Output the [X, Y] coordinate of the center of the cell containing the given text.  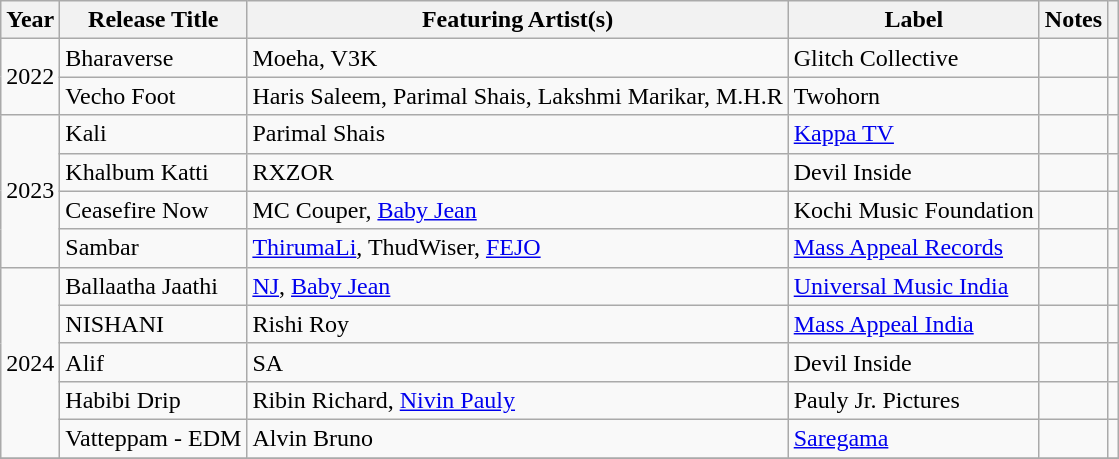
Moeha, V3K [518, 58]
2024 [30, 362]
Label [914, 20]
Khalbum Katti [154, 172]
Ballaatha Jaathi [154, 286]
Glitch Collective [914, 58]
Vecho Foot [154, 96]
Kali [154, 134]
Habibi Drip [154, 400]
Bharaverse [154, 58]
2023 [30, 191]
Rishi Roy [518, 324]
Kochi Music Foundation [914, 210]
Parimal Shais [518, 134]
Alif [154, 362]
Mass Appeal Records [914, 248]
Year [30, 20]
2022 [30, 77]
Haris Saleem, Parimal Shais, Lakshmi Marikar, M.H.R [518, 96]
Twohorn [914, 96]
ThirumaLi, ThudWiser, FEJO [518, 248]
Alvin Bruno [518, 438]
SA [518, 362]
Universal Music India [914, 286]
Ribin Richard, Nivin Pauly [518, 400]
Saregama [914, 438]
Ceasefire Now [154, 210]
NISHANI [154, 324]
Kappa TV [914, 134]
RXZOR [518, 172]
MC Couper, Baby Jean [518, 210]
Notes [1073, 20]
Sambar [154, 248]
Mass Appeal India [914, 324]
Featuring Artist(s) [518, 20]
NJ, Baby Jean [518, 286]
Pauly Jr. Pictures [914, 400]
Vatteppam - EDM [154, 438]
Release Title [154, 20]
